Search for the cell housing the specified text and yield its (X, Y) center coordinate. 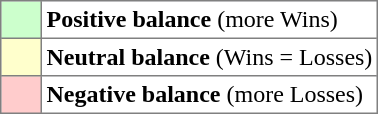
Neutral balance (Wins = Losses) (209, 57)
Positive balance (more Wins) (209, 20)
Negative balance (more Losses) (209, 95)
